From the cell containing the given text, extract its center point as (X, Y) coordinate. 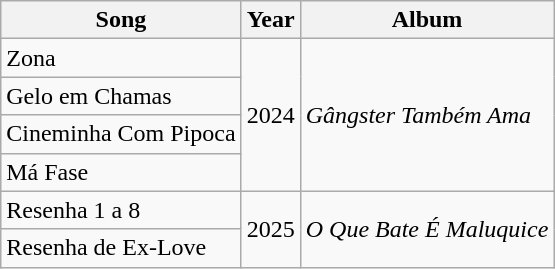
2024 (270, 115)
Gângster Também Ama (427, 115)
Song (121, 20)
Album (427, 20)
Resenha 1 a 8 (121, 210)
O Que Bate É Maluquice (427, 229)
2025 (270, 229)
Má Fase (121, 172)
Year (270, 20)
Resenha de Ex-Love (121, 248)
Cineminha Com Pipoca (121, 134)
Gelo em Chamas (121, 96)
Zona (121, 58)
